Detect which cell encompasses the target text, then output its (X, Y) center coordinate. 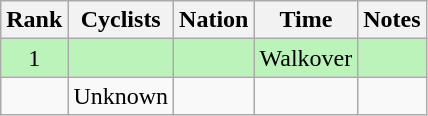
Nation (214, 20)
Rank (34, 20)
Walkover (306, 58)
Cyclists (121, 20)
Unknown (121, 96)
1 (34, 58)
Notes (392, 20)
Time (306, 20)
